Scan for the cell matching the given text and deliver its [X, Y] coordinate at center. 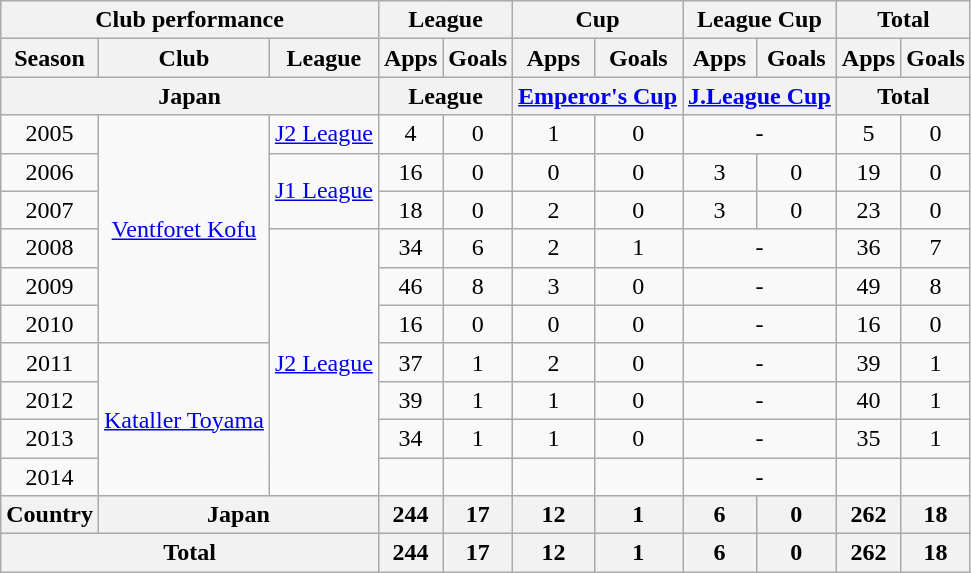
4 [410, 134]
2010 [50, 324]
Country [50, 515]
36 [868, 248]
Cup [598, 20]
Ventforet Kofu [184, 229]
2014 [50, 477]
40 [868, 400]
J1 League [324, 191]
Kataller Toyama [184, 419]
Club [184, 58]
Season [50, 58]
J.League Cup [760, 96]
2005 [50, 134]
37 [410, 362]
2011 [50, 362]
2007 [50, 210]
Emperor's Cup [598, 96]
2008 [50, 248]
2012 [50, 400]
5 [868, 134]
7 [936, 248]
Club performance [190, 20]
46 [410, 286]
League Cup [760, 20]
2013 [50, 438]
19 [868, 172]
2006 [50, 172]
2009 [50, 286]
49 [868, 286]
35 [868, 438]
23 [868, 210]
